From the cell containing the given text, extract its center point as [x, y] coordinate. 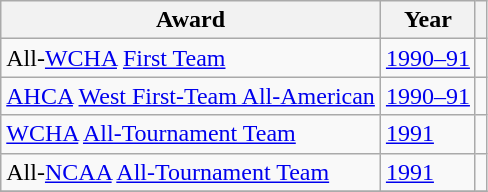
AHCA West First-Team All-American [191, 96]
All-WCHA First Team [191, 58]
WCHA All-Tournament Team [191, 134]
Year [428, 20]
All-NCAA All-Tournament Team [191, 172]
Award [191, 20]
